Determine the [X, Y] coordinate at the center of the cell enclosing the given text.  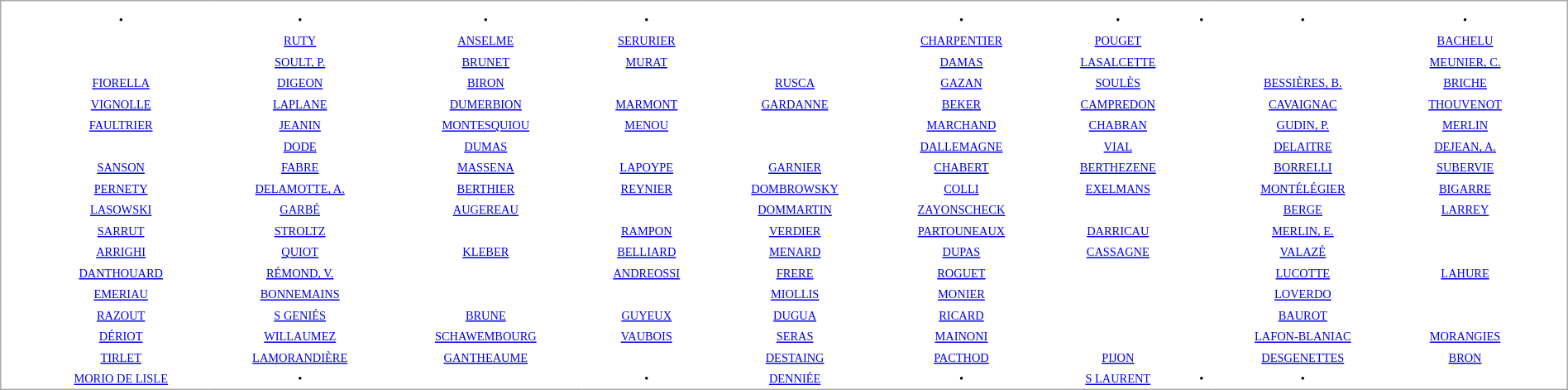
RÉMOND, V. [300, 272]
BRUNET [486, 62]
BACHELU [1465, 41]
PERNETY [121, 188]
MURAT [647, 62]
WILLAUMEZ [300, 336]
DESGENETTES [1303, 357]
DALLEMAGNE [962, 147]
VALAZÉ [1303, 252]
JEANIN [300, 125]
BORRELLI [1303, 167]
SANSON [121, 167]
BIRON [486, 83]
VIGNOLLE [121, 104]
PIJON [1118, 357]
LARREY [1465, 209]
COLLI [962, 188]
LAHURE [1465, 272]
DOMBROWSKY [796, 188]
SERAS [796, 336]
GARBÉ [300, 209]
CAVAIGNAC [1303, 104]
LAMORANDIÈRE [300, 357]
POUGET [1118, 41]
LASOWSKI [121, 209]
BELLIARD [647, 252]
SOULÈS [1118, 83]
LASALCETTE [1118, 62]
MASSENA [486, 167]
ARRIGHI [121, 252]
BERTHEZENE [1118, 167]
CASSAGNE [1118, 252]
MERLIN [1465, 125]
FIORELLA [121, 83]
BESSIÈRES, B. [1303, 83]
ANDREOSSI [647, 272]
FABRE [300, 167]
MORANGIES [1465, 336]
MARCHAND [962, 125]
LAPLANE [300, 104]
RAZOUT [121, 315]
SOULT, P. [300, 62]
DUMAS [486, 147]
DELAITRE [1303, 147]
PARTOUNEAUX [962, 231]
MONIER [962, 294]
BRUNE [486, 315]
AUGEREAU [486, 209]
EMERIAU [121, 294]
DESTAING [796, 357]
GAZAN [962, 83]
VAUBOIS [647, 336]
SCHAWEMBOURG [486, 336]
MENOU [647, 125]
DAMAS [962, 62]
BIGARRE [1465, 188]
DARRICAU [1118, 231]
BRICHE [1465, 83]
RUTY [300, 41]
DEJEAN, A. [1465, 147]
BAUROT [1303, 315]
MARMONT [647, 104]
DENNIÉE [796, 378]
BERTHIER [486, 188]
GARNIER [796, 167]
DANTHOUARD [121, 272]
BRON [1465, 357]
ROGUET [962, 272]
RAMPON [647, 231]
LAPOYPE [647, 167]
KLEBER [486, 252]
BERGE [1303, 209]
SUBERVIE [1465, 167]
REYNIER [647, 188]
FAULTRIER [121, 125]
MORIO DE LISLE [121, 378]
MONTESQUIOU [486, 125]
TIRLET [121, 357]
MERLIN, E. [1303, 231]
MONTÉLÉGIER [1303, 188]
DIGEON [300, 83]
LOVERDO [1303, 294]
ANSELME [486, 41]
CHABERT [962, 167]
S LAURENT [1118, 378]
DODE [300, 147]
DELAMOTTE, A. [300, 188]
FRERE [796, 272]
LUCOTTE [1303, 272]
DUGUA [796, 315]
GUDIN, P. [1303, 125]
SARRUT [121, 231]
MENARD [796, 252]
THOUVENOT [1465, 104]
DUMERBION [486, 104]
DOMMARTIN [796, 209]
MEUNIER, C. [1465, 62]
CHABRAN [1118, 125]
QUIOT [300, 252]
CAMPREDON [1118, 104]
CHARPENTIER [962, 41]
DÉRIOT [121, 336]
MIOLLIS [796, 294]
GARDANNE [796, 104]
RICARD [962, 315]
MAINONI [962, 336]
BEKER [962, 104]
GANTHEAUME [486, 357]
S GENIÉS [300, 315]
STROLTZ [300, 231]
GUYEUX [647, 315]
PACTHOD [962, 357]
SERURIER [647, 41]
VIAL [1118, 147]
VERDIER [796, 231]
LAFON-BLANIAC [1303, 336]
ZAYONSCHECK [962, 209]
RUSCA [796, 83]
BONNEMAINS [300, 294]
EXELMANS [1118, 188]
DUPAS [962, 252]
